Pinpoint the cell where the given text exists, returning its [x, y] midpoint coordinate. 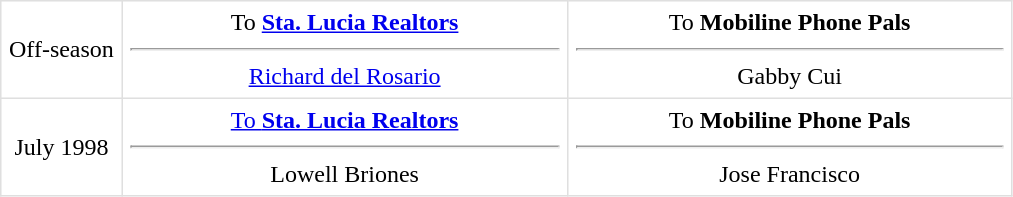
To Mobiline Phone PalsGabby Cui [790, 50]
To Sta. Lucia RealtorsRichard del Rosario [344, 50]
July 1998 [62, 147]
Off-season [62, 50]
To Sta. Lucia RealtorsLowell Briones [344, 147]
To Mobiline Phone PalsJose Francisco [790, 147]
